Return [x, y] of the center of cell containing provided text 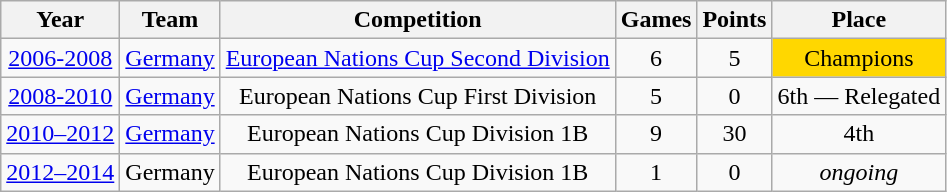
Year [60, 20]
1 [656, 172]
Points [734, 20]
Place [859, 20]
European Nations Cup First Division [418, 96]
European Nations Cup Second Division [418, 58]
9 [656, 134]
Games [656, 20]
2012–2014 [60, 172]
2006-2008 [60, 58]
Champions [859, 58]
6 [656, 58]
Competition [418, 20]
2010–2012 [60, 134]
6th — Relegated [859, 96]
2008-2010 [60, 96]
4th [859, 134]
30 [734, 134]
Team [170, 20]
ongoing [859, 172]
